Identify which cell holds the provided text, then report its (X, Y) central coordinate. 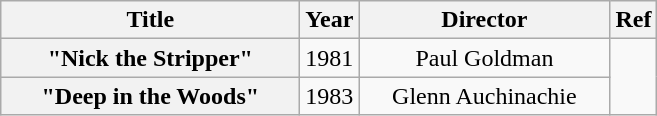
"Nick the Stripper" (150, 58)
1983 (330, 96)
Director (484, 20)
Ref (634, 20)
"Deep in the Woods" (150, 96)
Title (150, 20)
Paul Goldman (484, 58)
1981 (330, 58)
Year (330, 20)
Glenn Auchinachie (484, 96)
